Return (X, Y) of the center of cell containing provided text 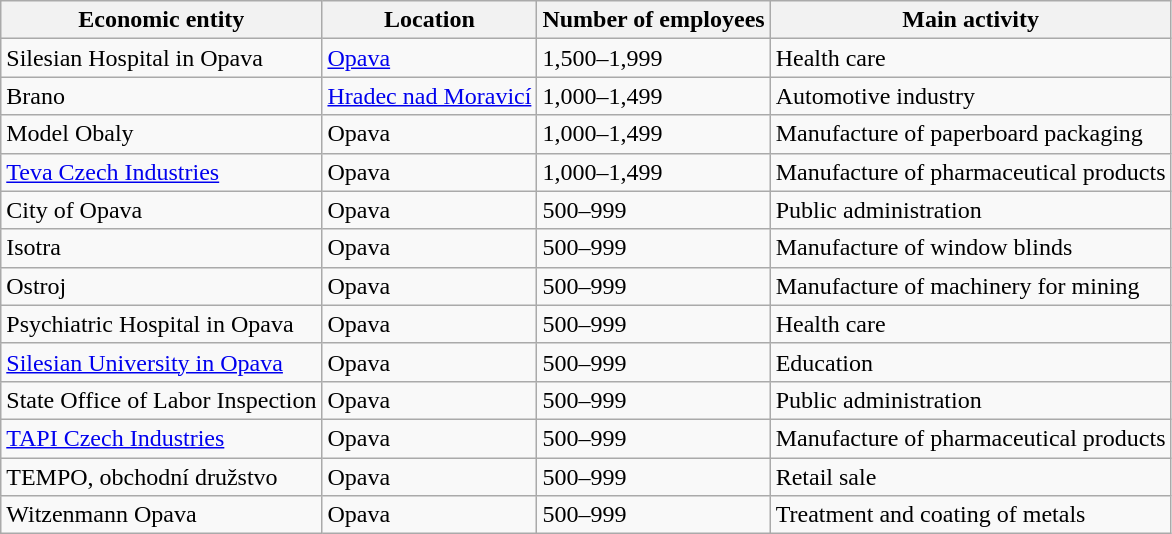
TEMPO, obchodní družstvo (162, 477)
Retail sale (970, 477)
Silesian Hospital in Opava (162, 58)
Teva Czech Industries (162, 172)
Automotive industry (970, 96)
Silesian University in Opava (162, 362)
Ostroj (162, 286)
TAPI Czech Industries (162, 438)
Manufacture of window blinds (970, 248)
City of Opava (162, 210)
Main activity (970, 20)
1,500–1,999 (654, 58)
Isotra (162, 248)
Location (430, 20)
Education (970, 362)
Witzenmann Opava (162, 515)
Manufacture of machinery for mining (970, 286)
Psychiatric Hospital in Opava (162, 324)
Model Obaly (162, 134)
Hradec nad Moravicí (430, 96)
Treatment and coating of metals (970, 515)
Number of employees (654, 20)
Economic entity (162, 20)
Manufacture of paperboard packaging (970, 134)
Brano (162, 96)
State Office of Labor Inspection (162, 400)
